Capture the cell that displays the provided text and extract its (x, y) central coordinate. 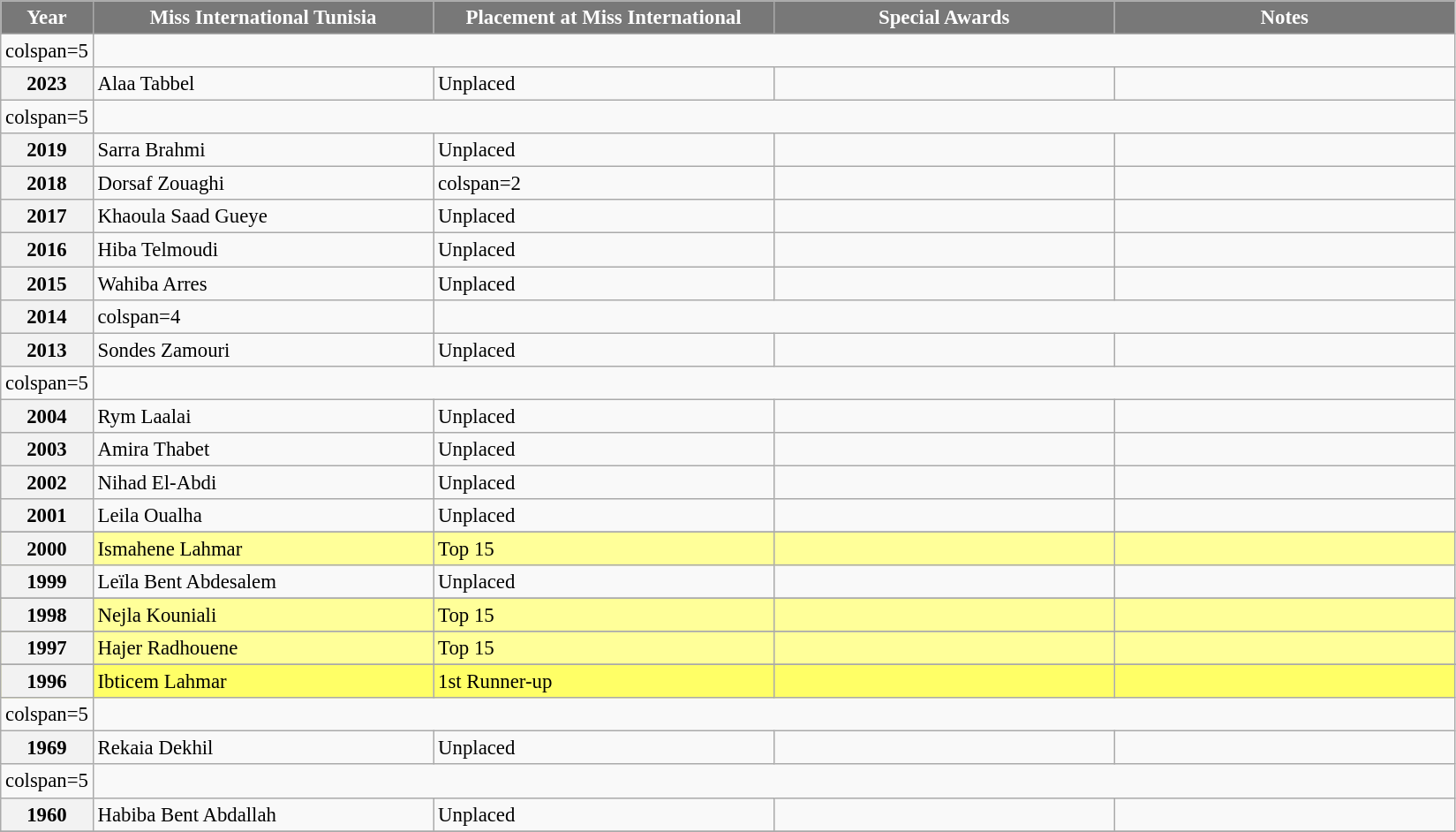
Nihad El-Abdi (263, 482)
Habiba Bent Abdallah (263, 814)
1999 (47, 582)
2023 (47, 84)
2002 (47, 482)
Leïla Bent Abdesalem (263, 582)
2004 (47, 416)
Notes (1285, 18)
1998 (47, 616)
Nejla Kouniali (263, 616)
Ismahene Lahmar (263, 548)
1997 (47, 648)
2000 (47, 548)
2013 (47, 350)
Hiba Telmoudi (263, 250)
Alaa Tabbel (263, 84)
2001 (47, 516)
Miss International Tunisia (263, 18)
2017 (47, 216)
2003 (47, 450)
1960 (47, 814)
colspan=2 (604, 184)
Khaoula Saad Gueye (263, 216)
Ibticem Lahmar (263, 682)
2019 (47, 150)
Year (47, 18)
1st Runner-up (604, 682)
Rym Laalai (263, 416)
1969 (47, 748)
2014 (47, 316)
colspan=4 (263, 316)
Wahiba Arres (263, 284)
2016 (47, 250)
Leila Oualha (263, 516)
Dorsaf Zouaghi (263, 184)
Sondes Zamouri (263, 350)
2015 (47, 284)
1996 (47, 682)
Hajer Radhouene (263, 648)
Amira Thabet (263, 450)
Rekaia Dekhil (263, 748)
Sarra Brahmi (263, 150)
2018 (47, 184)
Placement at Miss International (604, 18)
Special Awards (944, 18)
